Identify which cell holds the provided text, then report its (X, Y) central coordinate. 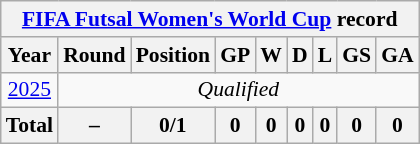
Total (30, 126)
GS (356, 55)
GA (398, 55)
– (94, 126)
Year (30, 55)
GP (235, 55)
Position (173, 55)
W (271, 55)
Round (94, 55)
0/1 (173, 126)
FIFA Futsal Women's World Cup record (210, 19)
Qualified (238, 90)
D (300, 55)
L (326, 55)
2025 (30, 90)
